Detect which cell encompasses the target text, then output its [x, y] center coordinate. 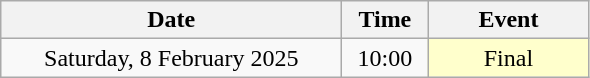
Event [508, 20]
Final [508, 58]
Time [385, 20]
Saturday, 8 February 2025 [172, 58]
10:00 [385, 58]
Date [172, 20]
